Detect which cell encompasses the target text, then output its [X, Y] center coordinate. 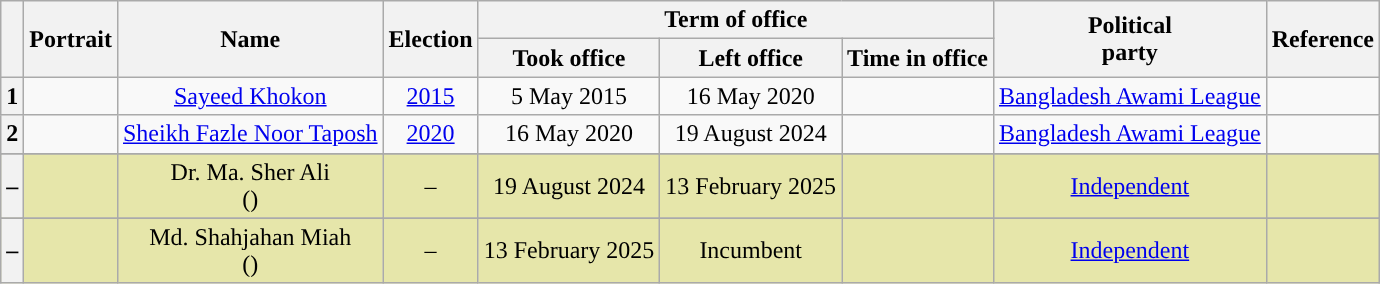
Incumbent [751, 250]
2020 [430, 134]
Portrait [71, 39]
Name [250, 39]
Sayeed Khokon [250, 96]
1 [12, 96]
2015 [430, 96]
2 [12, 134]
Time in office [918, 58]
Election [430, 39]
Left office [751, 58]
Reference [1322, 39]
Political party [1130, 39]
Sheikh Fazle Noor Taposh [250, 134]
Dr. Ma. Sher Ali() [250, 186]
Term of office [736, 20]
Md. Shahjahan Miah() [250, 250]
Took office [569, 58]
5 May 2015 [569, 96]
